From the cell containing the given text, extract its center point as [x, y] coordinate. 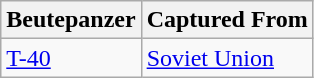
Captured From [227, 20]
T-40 [71, 58]
Soviet Union [227, 58]
Beutepanzer [71, 20]
